Return [X, Y] of the center of cell containing provided text 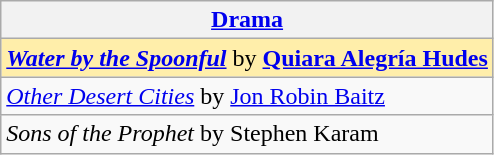
Sons of the Prophet by Stephen Karam [248, 134]
Drama [248, 20]
Other Desert Cities by Jon Robin Baitz [248, 96]
Water by the Spoonful by Quiara Alegría Hudes [248, 58]
